Extract the (x, y) coordinate from the center of the cell holding the provided text.  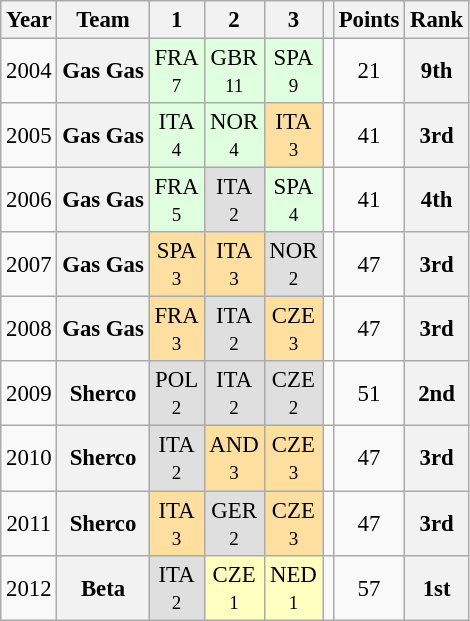
2 (234, 20)
NED1 (294, 588)
Rank (437, 20)
SPA9 (294, 72)
2007 (29, 264)
NOR4 (234, 136)
2006 (29, 200)
2009 (29, 394)
2004 (29, 72)
2008 (29, 330)
CZE1 (234, 588)
2005 (29, 136)
CZE2 (294, 394)
SPA4 (294, 200)
FRA7 (176, 72)
51 (368, 394)
GER2 (234, 524)
Beta (103, 588)
NOR2 (294, 264)
Year (29, 20)
57 (368, 588)
SPA3 (176, 264)
FRA5 (176, 200)
4th (437, 200)
2011 (29, 524)
9th (437, 72)
AND3 (234, 458)
3 (294, 20)
1st (437, 588)
1 (176, 20)
FRA3 (176, 330)
Team (103, 20)
21 (368, 72)
ITA4 (176, 136)
POL2 (176, 394)
2010 (29, 458)
Points (368, 20)
2nd (437, 394)
2012 (29, 588)
GBR11 (234, 72)
